Find where the given text appears and provide that cell's center as (X, Y) coordinate. 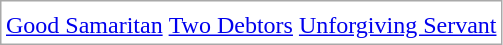
Good Samaritan (84, 25)
Unforgiving Servant (398, 25)
Two Debtors (230, 25)
